Pinpoint the cell where the given text exists, returning its (X, Y) midpoint coordinate. 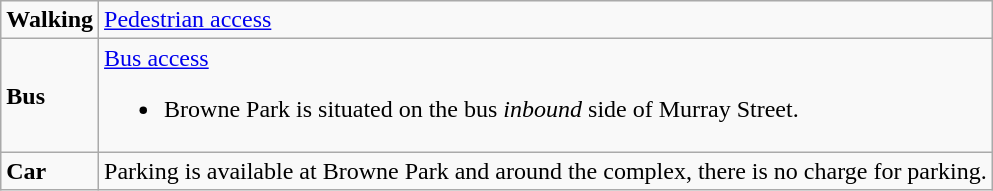
Car (50, 171)
Bus accessBrowne Park is situated on the bus inbound side of Murray Street. (546, 96)
Pedestrian access (546, 20)
Bus (50, 96)
Walking (50, 20)
Parking is available at Browne Park and around the complex, there is no charge for parking. (546, 171)
